Find where the given text appears and provide that cell's center as [x, y] coordinate. 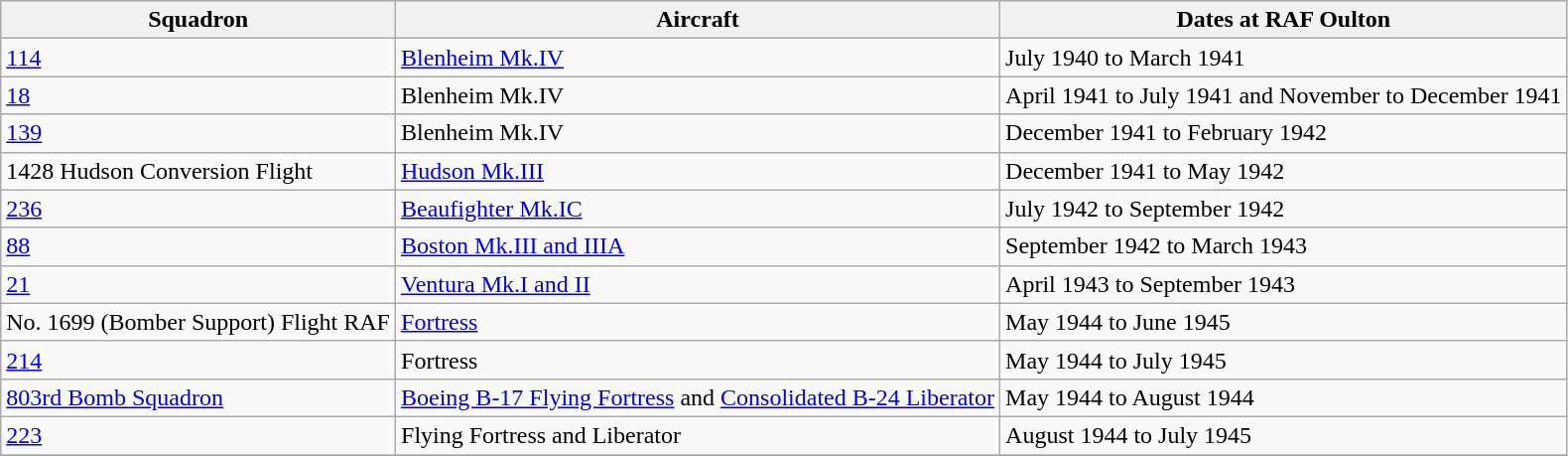
114 [198, 58]
September 1942 to March 1943 [1284, 246]
803rd Bomb Squadron [198, 397]
Boston Mk.III and IIIA [699, 246]
1428 Hudson Conversion Flight [198, 171]
May 1944 to June 1945 [1284, 322]
April 1941 to July 1941 and November to December 1941 [1284, 95]
July 1940 to March 1941 [1284, 58]
December 1941 to May 1942 [1284, 171]
Dates at RAF Oulton [1284, 20]
139 [198, 133]
December 1941 to February 1942 [1284, 133]
Hudson Mk.III [699, 171]
236 [198, 209]
88 [198, 246]
April 1943 to September 1943 [1284, 284]
May 1944 to August 1944 [1284, 397]
Flying Fortress and Liberator [699, 435]
Boeing B-17 Flying Fortress and Consolidated B-24 Liberator [699, 397]
Beaufighter Mk.IC [699, 209]
May 1944 to July 1945 [1284, 360]
August 1944 to July 1945 [1284, 435]
July 1942 to September 1942 [1284, 209]
223 [198, 435]
18 [198, 95]
214 [198, 360]
Squadron [198, 20]
Ventura Mk.I and II [699, 284]
No. 1699 (Bomber Support) Flight RAF [198, 322]
21 [198, 284]
Aircraft [699, 20]
